Extract the [X, Y] coordinate from the center of the cell holding the provided text.  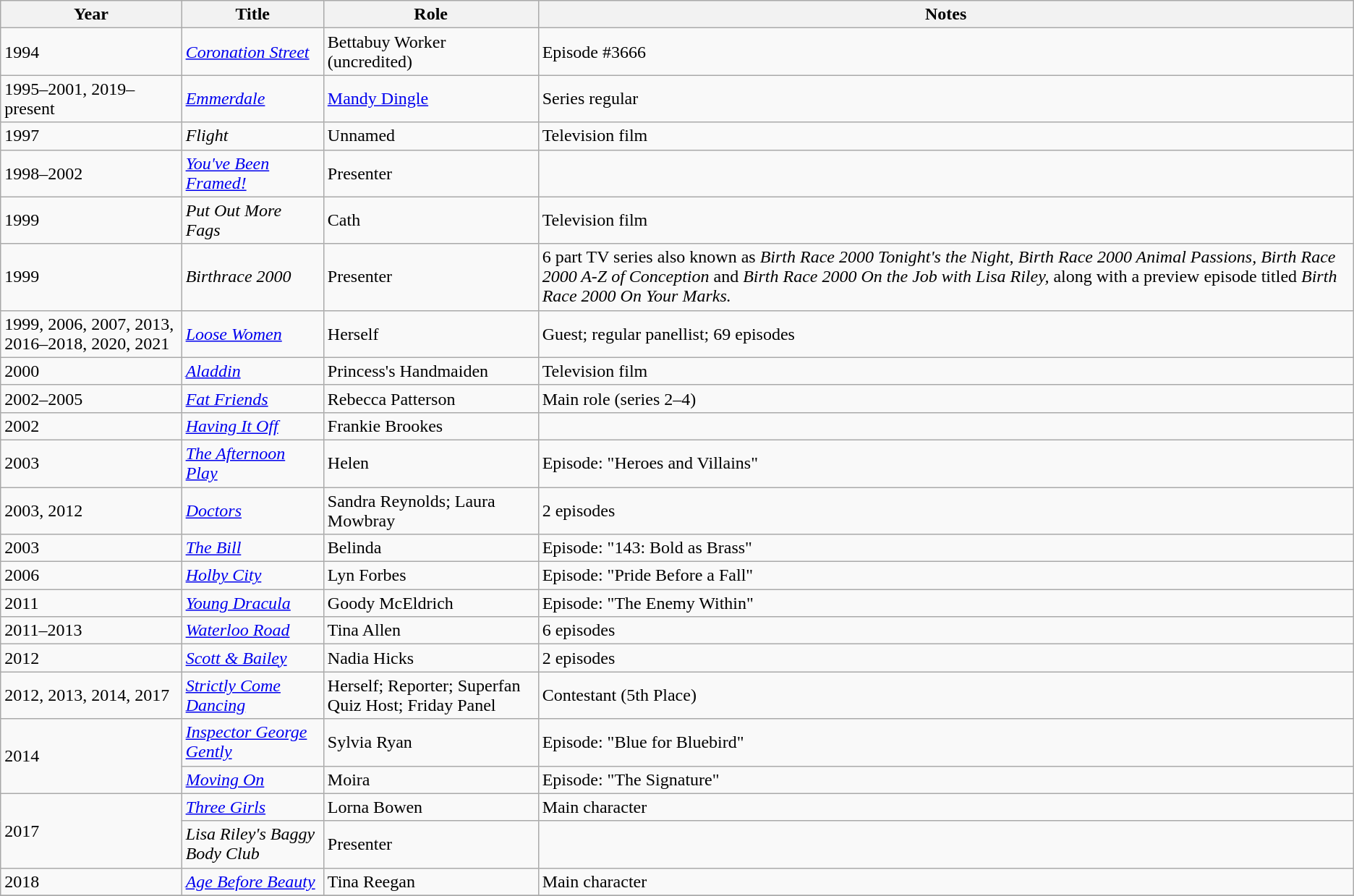
2002 [91, 426]
2006 [91, 576]
2000 [91, 371]
2011 [91, 603]
1997 [91, 136]
Episode: "143: Bold as Brass" [946, 548]
Fat Friends [252, 398]
Episode: "Heroes and Villains" [946, 463]
Rebecca Patterson [431, 398]
1998–2002 [91, 174]
Frankie Brookes [431, 426]
Unnamed [431, 136]
2012, 2013, 2014, 2017 [91, 696]
Doctors [252, 511]
Lisa Riley's Baggy Body Club [252, 845]
Role [431, 14]
Young Dracula [252, 603]
Tina Reegan [431, 882]
Birthrace 2000 [252, 277]
Herself; Reporter; Superfan Quiz Host; Friday Panel [431, 696]
Inspector George Gently [252, 742]
1994 [91, 52]
Goody McEldrich [431, 603]
2017 [91, 830]
Cath [431, 220]
Helen [431, 463]
Aladdin [252, 371]
Episode: "Blue for Bluebird" [946, 742]
Flight [252, 136]
Mandy Dingle [431, 98]
Bettabuy Worker (uncredited) [431, 52]
Sandra Reynolds; Laura Mowbray [431, 511]
Moira [431, 780]
Three Girls [252, 807]
Waterloo Road [252, 631]
Holby City [252, 576]
1999, 2006, 2007, 2013, 2016–2018, 2020, 2021 [91, 334]
Notes [946, 14]
Title [252, 14]
Lyn Forbes [431, 576]
Lorna Bowen [431, 807]
Year [91, 14]
The Bill [252, 548]
Belinda [431, 548]
2011–2013 [91, 631]
Loose Women [252, 334]
Episode: "The Signature" [946, 780]
2014 [91, 756]
Age Before Beauty [252, 882]
6 episodes [946, 631]
1995–2001, 2019–present [91, 98]
Moving On [252, 780]
Main role (series 2–4) [946, 398]
Put Out More Fags [252, 220]
Nadia Hicks [431, 658]
Coronation Street [252, 52]
Series regular [946, 98]
The Afternoon Play [252, 463]
Episode: "Pride Before a Fall" [946, 576]
2003, 2012 [91, 511]
Princess's Handmaiden [431, 371]
Tina Allen [431, 631]
Strictly Come Dancing [252, 696]
Sylvia Ryan [431, 742]
Guest; regular panellist; 69 episodes [946, 334]
Episode #3666 [946, 52]
2018 [91, 882]
Emmerdale [252, 98]
You've Been Framed! [252, 174]
Having It Off [252, 426]
Contestant (5th Place) [946, 696]
Scott & Bailey [252, 658]
2012 [91, 658]
2002–2005 [91, 398]
Episode: "The Enemy Within" [946, 603]
Herself [431, 334]
